Find where the given text appears and provide that cell's center as (x, y) coordinate. 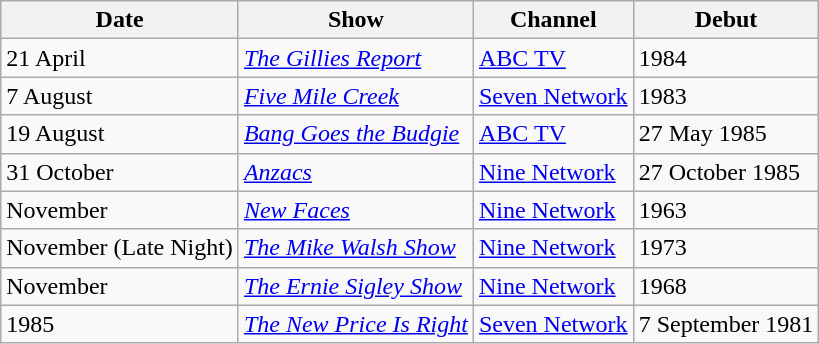
Debut (726, 20)
7 September 1981 (726, 324)
The Mike Walsh Show (356, 248)
1983 (726, 96)
The Ernie Sigley Show (356, 286)
1973 (726, 248)
19 August (120, 134)
The Gillies Report (356, 58)
The New Price Is Right (356, 324)
New Faces (356, 210)
7 August (120, 96)
31 October (120, 172)
21 April (120, 58)
Anzacs (356, 172)
1968 (726, 286)
1963 (726, 210)
27 May 1985 (726, 134)
1985 (120, 324)
Show (356, 20)
Five Mile Creek (356, 96)
Channel (553, 20)
November (Late Night) (120, 248)
1984 (726, 58)
Bang Goes the Budgie (356, 134)
27 October 1985 (726, 172)
Date (120, 20)
